Search for the cell housing the specified text and yield its [x, y] center coordinate. 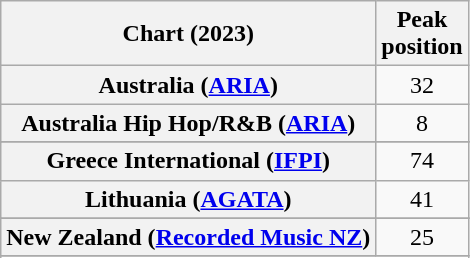
41 [422, 199]
Australia Hip Hop/R&B (ARIA) [188, 123]
32 [422, 85]
8 [422, 123]
Lithuania (AGATA) [188, 199]
25 [422, 237]
Chart (2023) [188, 34]
Greece International (IFPI) [188, 161]
Australia (ARIA) [188, 85]
New Zealand (Recorded Music NZ) [188, 237]
74 [422, 161]
Peakposition [422, 34]
